Find where the given text appears and provide that cell's center as [X, Y] coordinate. 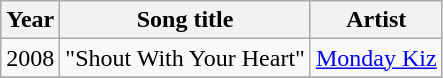
2008 [30, 58]
Artist [376, 20]
Monday Kiz [376, 58]
Song title [186, 20]
Year [30, 20]
"Shout With Your Heart" [186, 58]
